Detect which cell encompasses the target text, then output its (x, y) center coordinate. 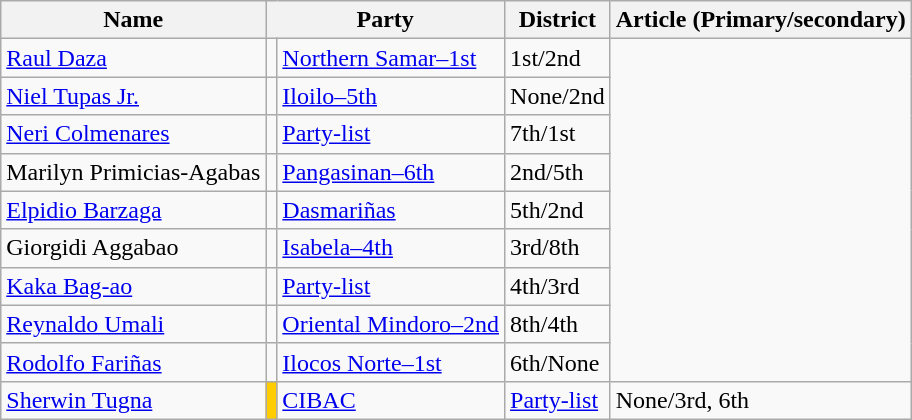
Neri Colmenares (134, 134)
Ilocos Norte–1st (391, 362)
Elpidio Barzaga (134, 210)
1st/2nd (558, 58)
Pangasinan–6th (391, 172)
Reynaldo Umali (134, 324)
7th/1st (558, 134)
3rd/8th (558, 248)
Marilyn Primicias-Agabas (134, 172)
5th/2nd (558, 210)
6th/None (558, 362)
Party (386, 20)
Iloilo–5th (391, 96)
2nd/5th (558, 172)
Raul Daza (134, 58)
Giorgidi Aggabao (134, 248)
Northern Samar–1st (391, 58)
Kaka Bag-ao (134, 286)
8th/4th (558, 324)
Dasmariñas (391, 210)
Rodolfo Fariñas (134, 362)
Name (134, 20)
None/2nd (558, 96)
Oriental Mindoro–2nd (391, 324)
District (558, 20)
None/3rd, 6th (760, 400)
Article (Primary/secondary) (760, 20)
Isabela–4th (391, 248)
Niel Tupas Jr. (134, 96)
CIBAC (391, 400)
4th/3rd (558, 286)
Sherwin Tugna (134, 400)
